Capture the cell that displays the provided text and extract its [X, Y] central coordinate. 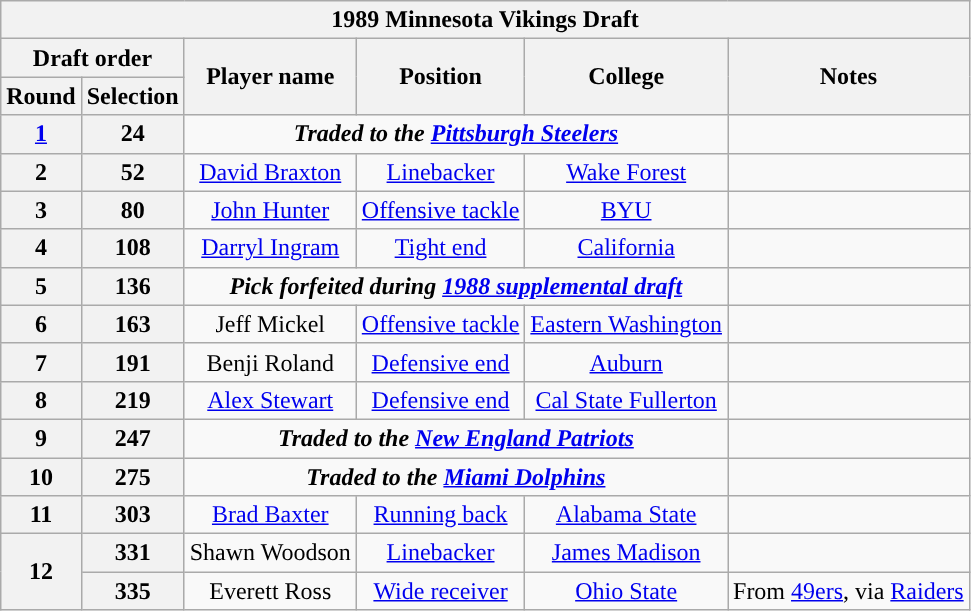
10 [41, 477]
163 [132, 324]
Wake Forest [626, 172]
Jeff Mickel [270, 324]
BYU [626, 210]
Tight end [440, 248]
335 [132, 591]
Traded to the Pittsburgh Steelers [456, 134]
80 [132, 210]
Auburn [626, 362]
275 [132, 477]
12 [41, 572]
Position [440, 77]
Alex Stewart [270, 400]
Darryl Ingram [270, 248]
331 [132, 553]
Traded to the Miami Dolphins [456, 477]
219 [132, 400]
6 [41, 324]
191 [132, 362]
7 [41, 362]
Selection [132, 96]
Eastern Washington [626, 324]
John Hunter [270, 210]
8 [41, 400]
5 [41, 286]
4 [41, 248]
Notes [849, 77]
Benji Roland [270, 362]
Wide receiver [440, 591]
Ohio State [626, 591]
108 [132, 248]
247 [132, 438]
9 [41, 438]
James Madison [626, 553]
136 [132, 286]
Shawn Woodson [270, 553]
Player name [270, 77]
California [626, 248]
Everett Ross [270, 591]
Traded to the New England Patriots [456, 438]
11 [41, 515]
2 [41, 172]
Alabama State [626, 515]
303 [132, 515]
David Braxton [270, 172]
3 [41, 210]
24 [132, 134]
Running back [440, 515]
Brad Baxter [270, 515]
From 49ers, via Raiders [849, 591]
1 [41, 134]
College [626, 77]
52 [132, 172]
Pick forfeited during 1988 supplemental draft [456, 286]
1989 Minnesota Vikings Draft [485, 20]
Draft order [92, 58]
Round [41, 96]
Cal State Fullerton [626, 400]
